Scan for the cell matching the given text and deliver its [x, y] coordinate at center. 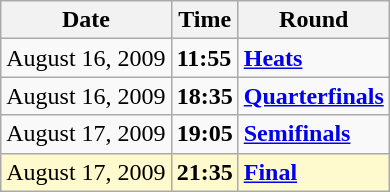
Round [314, 20]
19:05 [204, 134]
Final [314, 172]
Semifinals [314, 134]
Time [204, 20]
Quarterfinals [314, 96]
11:55 [204, 58]
21:35 [204, 172]
18:35 [204, 96]
Heats [314, 58]
Date [86, 20]
